Extract the (X, Y) coordinate from the center of the cell holding the provided text.  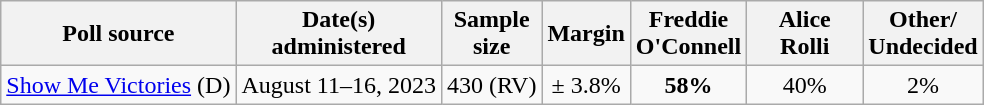
AliceRolli (805, 34)
Date(s)administered (339, 34)
FreddieO'Connell (688, 34)
Samplesize (491, 34)
58% (688, 85)
Show Me Victories (D) (118, 85)
Other/Undecided (923, 34)
± 3.8% (586, 85)
Poll source (118, 34)
40% (805, 85)
2% (923, 85)
430 (RV) (491, 85)
August 11–16, 2023 (339, 85)
Margin (586, 34)
